Return the [x, y] coordinate for the center point of the cell that contains the specified text.  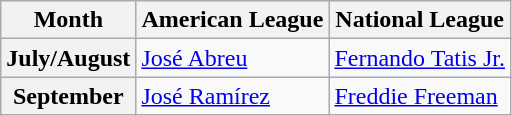
Freddie Freeman [420, 96]
José Abreu [232, 58]
José Ramírez [232, 96]
National League [420, 20]
September [68, 96]
Fernando Tatis Jr. [420, 58]
Month [68, 20]
July/August [68, 58]
American League [232, 20]
